Locate the cell with the specified text and output its [x, y] center coordinate. 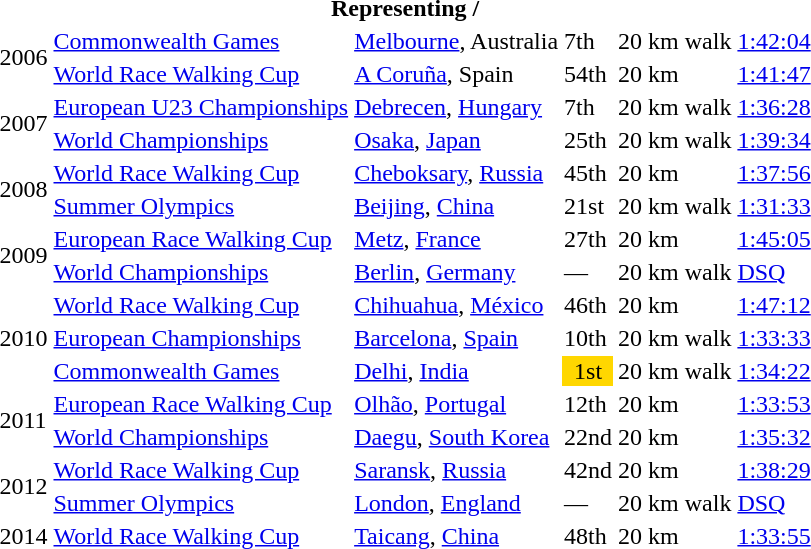
27th [588, 239]
21st [588, 206]
European U23 Championships [201, 107]
Metz, France [456, 239]
Barcelona, Spain [456, 338]
London, England [456, 503]
A Coruña, Spain [456, 74]
22nd [588, 437]
Melbourne, Australia [456, 41]
Cheboksary, Russia [456, 173]
European Championships [201, 338]
Beijing, China [456, 206]
25th [588, 140]
54th [588, 74]
42nd [588, 470]
Olhão, Portugal [456, 404]
12th [588, 404]
Saransk, Russia [456, 470]
Delhi, India [456, 371]
1st [588, 371]
Daegu, South Korea [456, 437]
Berlin, Germany [456, 272]
Osaka, Japan [456, 140]
Chihuahua, México [456, 305]
46th [588, 305]
Debrecen, Hungary [456, 107]
10th [588, 338]
45th [588, 173]
